Capture the cell that displays the provided text and extract its (x, y) central coordinate. 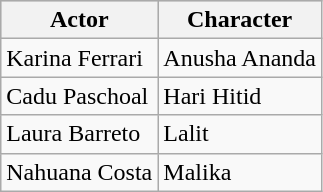
Karina Ferrari (80, 58)
Laura Barreto (80, 134)
Anusha Ananda (240, 58)
Hari Hitid (240, 96)
Actor (80, 20)
Lalit (240, 134)
Nahuana Costa (80, 172)
Character (240, 20)
Malika (240, 172)
Cadu Paschoal (80, 96)
